Return [x, y] of the center of cell containing provided text 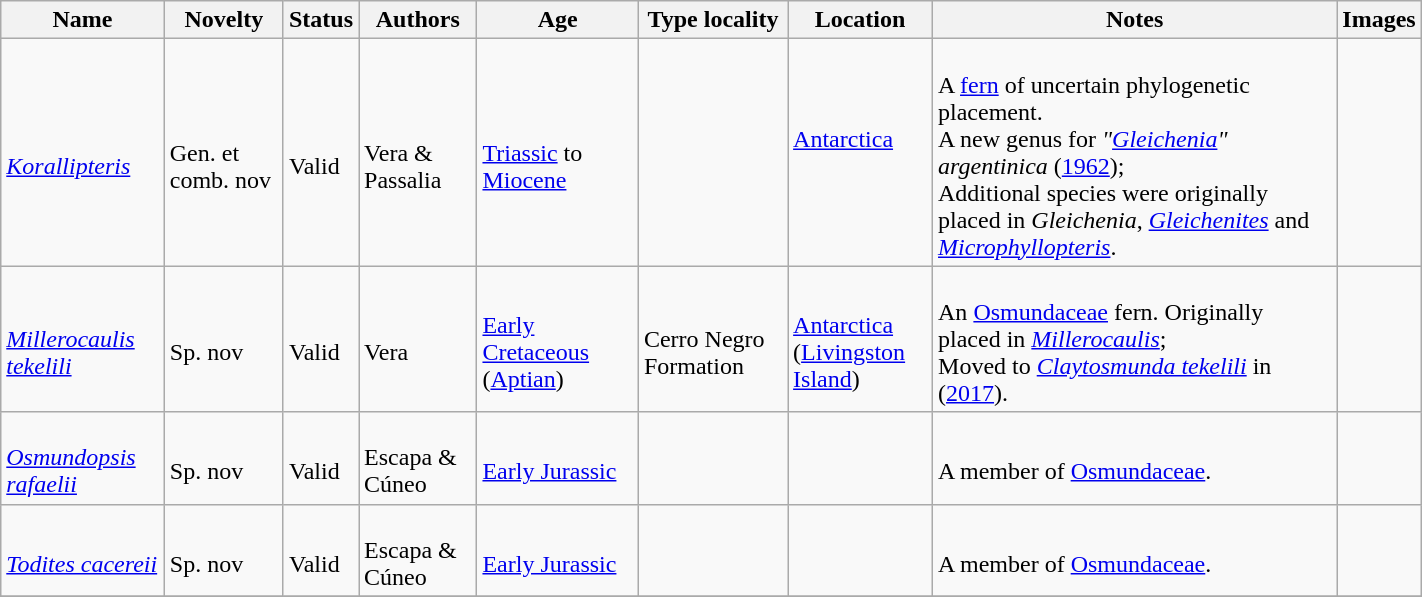
Millerocaulis tekelili [83, 339]
Early Cretaceous (Aptian) [558, 339]
Osmundopsis rafaelii [83, 458]
Cerro Negro Formation [712, 339]
Name [83, 20]
Age [558, 20]
Images [1379, 20]
Location [860, 20]
Authors [418, 20]
Novelty [224, 20]
Type locality [712, 20]
Antarctica(Livingston Island) [860, 339]
Korallipteris [83, 152]
Notes [1135, 20]
Vera & Passalia [418, 152]
Status [320, 20]
Triassic to Miocene [558, 152]
Vera [418, 339]
An Osmundaceae fern. Originally placed in Millerocaulis; Moved to Claytosmunda tekelili in (2017). [1135, 339]
Antarctica [860, 152]
Gen. et comb. nov [224, 152]
Todites cacereii [83, 550]
